Determine the [X, Y] coordinate at the center of the cell enclosing the given text.  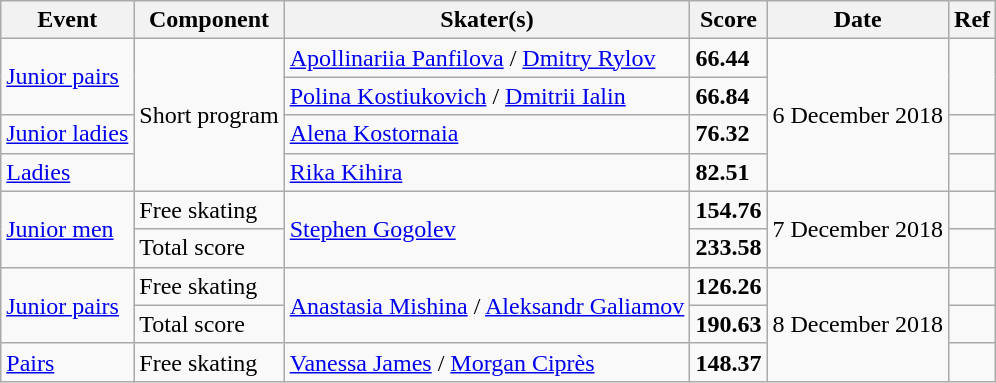
82.51 [728, 172]
Event [68, 20]
Score [728, 20]
Rika Kihira [487, 172]
Junior ladies [68, 134]
6 December 2018 [858, 115]
Alena Kostornaia [487, 134]
76.32 [728, 134]
Stephen Gogolev [487, 229]
Component [209, 20]
Pairs [68, 362]
Date [858, 20]
148.37 [728, 362]
Junior men [68, 229]
Ladies [68, 172]
66.44 [728, 58]
Ref [972, 20]
190.63 [728, 324]
Apollinariia Panfilova / Dmitry Rylov [487, 58]
154.76 [728, 210]
Anastasia Mishina / Aleksandr Galiamov [487, 305]
8 December 2018 [858, 324]
233.58 [728, 248]
66.84 [728, 96]
Polina Kostiukovich / Dmitrii Ialin [487, 96]
7 December 2018 [858, 229]
Vanessa James / Morgan Ciprès [487, 362]
Skater(s) [487, 20]
126.26 [728, 286]
Short program [209, 115]
